For the text-containing cell, return its midpoint in (X, Y) coordinate format. 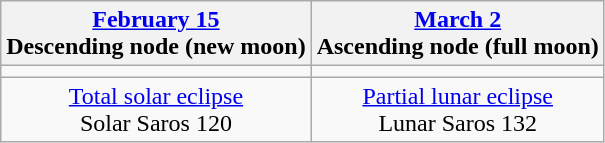
February 15Descending node (new moon) (156, 34)
Partial lunar eclipseLunar Saros 132 (458, 110)
Total solar eclipseSolar Saros 120 (156, 110)
March 2Ascending node (full moon) (458, 34)
